Scan for the cell matching the given text and deliver its [X, Y] coordinate at center. 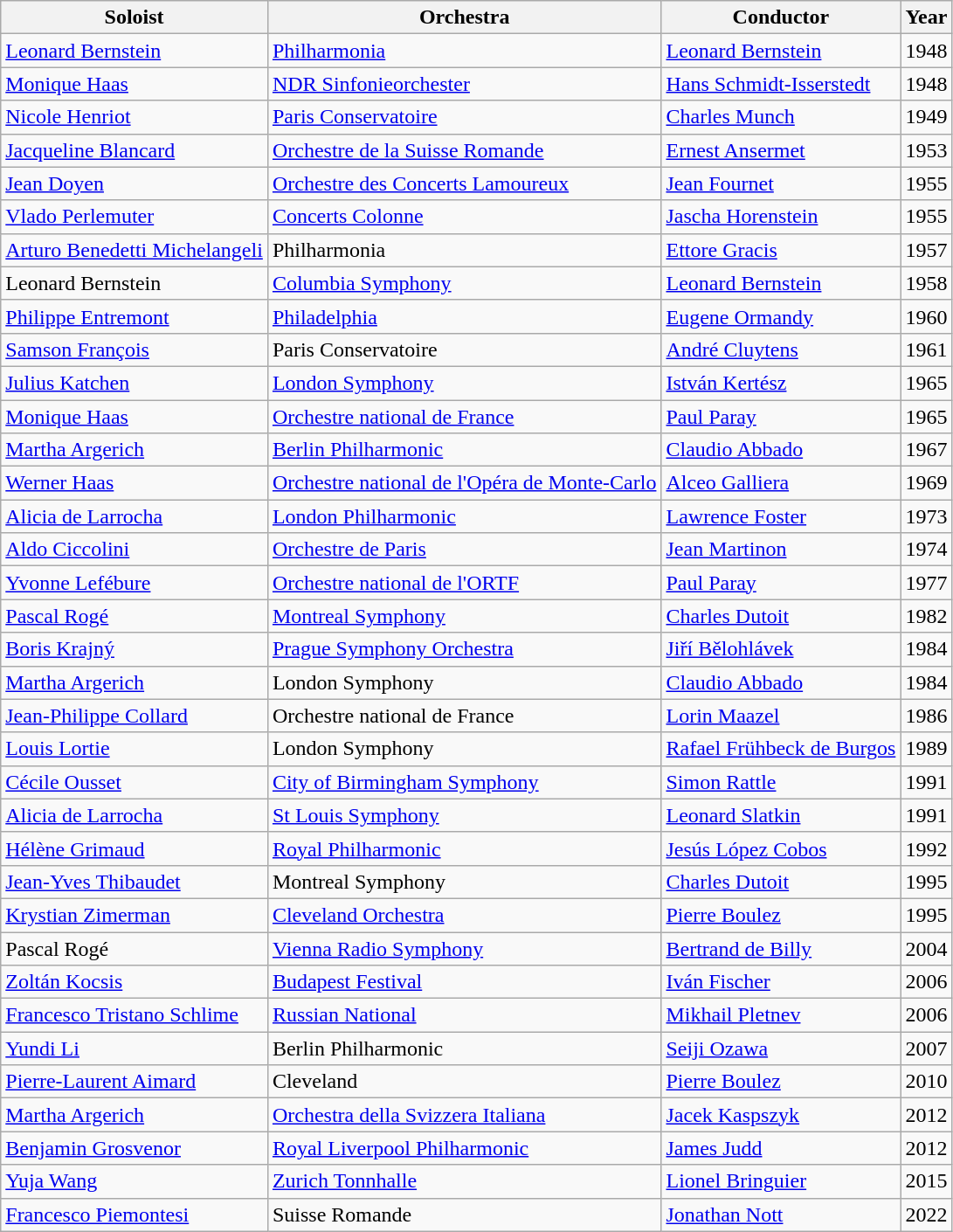
Bertrand de Billy [781, 948]
2015 [926, 1181]
1977 [926, 583]
Jonathan Nott [781, 1215]
1992 [926, 848]
James Judd [781, 1148]
Cleveland Orchestra [465, 915]
Lawrence Foster [781, 516]
Eugene Ormandy [781, 316]
Orchestra [465, 17]
Cleveland [465, 1082]
1958 [926, 283]
Jean Doyen [135, 183]
1957 [926, 250]
Philippe Entremont [135, 316]
Jean-Yves Thibaudet [135, 882]
Lorin Maazel [781, 716]
2022 [926, 1215]
Suisse Romande [465, 1215]
Arturo Benedetti Michelangeli [135, 250]
2007 [926, 1049]
Conductor [781, 17]
City of Birmingham Symphony [465, 782]
Lionel Bringuier [781, 1181]
St Louis Symphony [465, 815]
Alceo Galliera [781, 483]
Louis Lortie [135, 749]
Russian National [465, 1015]
Jiří Bělohlávek [781, 649]
Orchestra della Svizzera Italiana [465, 1115]
2010 [926, 1082]
NDR Sinfonieorchester [465, 84]
1974 [926, 550]
Orchestre de la Suisse Romande [465, 150]
1961 [926, 350]
Soloist [135, 17]
Charles Munch [781, 117]
Ettore Gracis [781, 250]
Jesús López Cobos [781, 848]
Jacek Kaspszyk [781, 1115]
Yvonne Lefébure [135, 583]
Yuja Wang [135, 1181]
Jean Martinon [781, 550]
1989 [926, 749]
Orchestre national de l'ORTF [465, 583]
1960 [926, 316]
Orchestre de Paris [465, 550]
Royal Liverpool Philharmonic [465, 1148]
Simon Rattle [781, 782]
Francesco Tristano Schlime [135, 1015]
Zurich Tonnhalle [465, 1181]
Concerts Colonne [465, 217]
Jean-Philippe Collard [135, 716]
Seiji Ozawa [781, 1049]
Philadelphia [465, 316]
Cécile Ousset [135, 782]
Year [926, 17]
1986 [926, 716]
Hélène Grimaud [135, 848]
Julius Katchen [135, 383]
Orchestre des Concerts Lamoureux [465, 183]
Royal Philharmonic [465, 848]
Jean Fournet [781, 183]
1949 [926, 117]
Ernest Ansermet [781, 150]
Werner Haas [135, 483]
Vlado Perlemuter [135, 217]
Leonard Slatkin [781, 815]
Francesco Piemontesi [135, 1215]
Rafael Frühbeck de Burgos [781, 749]
Pierre-Laurent Aimard [135, 1082]
Samson François [135, 350]
Zoltán Kocsis [135, 982]
Aldo Ciccolini [135, 550]
Nicole Henriot [135, 117]
Columbia Symphony [465, 283]
1973 [926, 516]
Yundi Li [135, 1049]
István Kertész [781, 383]
Krystian Zimerman [135, 915]
1982 [926, 616]
André Cluytens [781, 350]
Budapest Festival [465, 982]
Vienna Radio Symphony [465, 948]
Hans Schmidt-Isserstedt [781, 84]
Mikhail Pletnev [781, 1015]
London Philharmonic [465, 516]
Iván Fischer [781, 982]
Benjamin Grosvenor [135, 1148]
Orchestre national de l'Opéra de Monte-Carlo [465, 483]
1969 [926, 483]
Jacqueline Blancard [135, 150]
Boris Krajný [135, 649]
Jascha Horenstein [781, 217]
Prague Symphony Orchestra [465, 649]
1967 [926, 450]
1953 [926, 150]
2004 [926, 948]
